Return the [x, y] coordinate for the center point of the cell that contains the specified text.  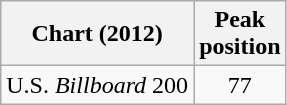
77 [240, 85]
U.S. Billboard 200 [98, 85]
Chart (2012) [98, 34]
Peakposition [240, 34]
